Detect which cell encompasses the target text, then output its [X, Y] center coordinate. 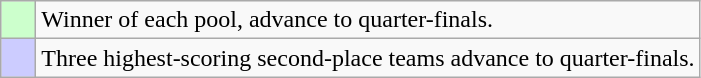
Three highest-scoring second-place teams advance to quarter-finals. [368, 58]
Winner of each pool, advance to quarter-finals. [368, 20]
